Return the [X, Y] coordinate for the center point of the cell that contains the specified text.  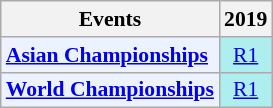
Asian Championships [110, 55]
World Championships [110, 90]
2019 [246, 19]
Events [110, 19]
